Scan for the cell matching the given text and deliver its [X, Y] coordinate at center. 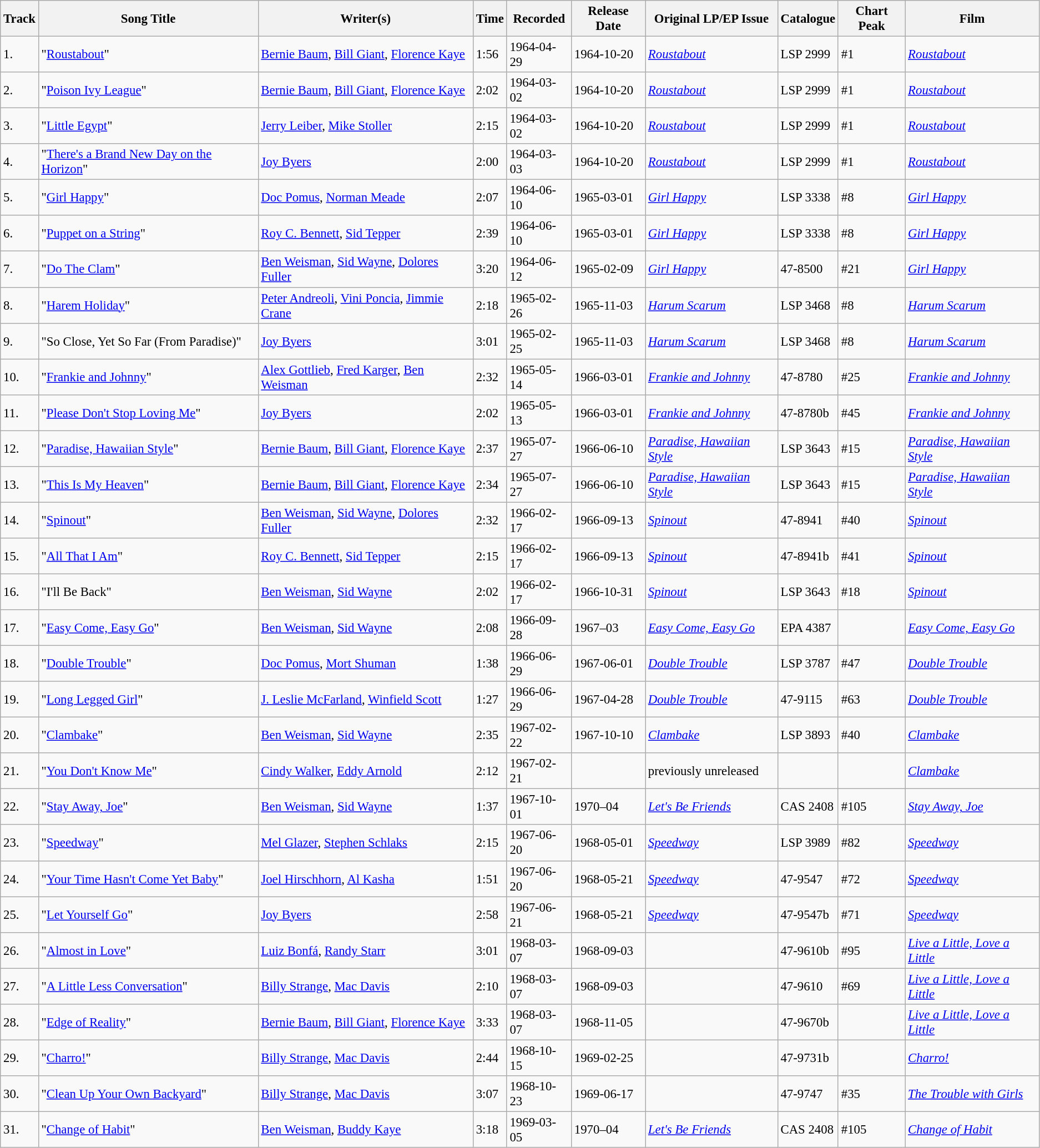
28. [19, 1022]
2:37 [489, 448]
1968-10-15 [539, 1058]
1967-10-01 [539, 807]
"Poison Ivy League" [148, 90]
10. [19, 377]
Alex Gottlieb, Fred Karger, Ben Weisman [365, 377]
1964-03-03 [539, 162]
2:10 [489, 987]
47-8780b [808, 413]
Peter Andreoli, Vini Poncia, Jimmie Crane [365, 305]
1966-10-31 [608, 591]
21. [19, 771]
2:07 [489, 198]
"You Don't Know Me" [148, 771]
previously unreleased [711, 771]
Recorded [539, 19]
18. [19, 664]
"Harem Holiday" [148, 305]
LSP 3989 [808, 843]
#41 [871, 556]
47-8500 [808, 270]
Chart Peak [871, 19]
"Change of Habit" [148, 1130]
"I'll Be Back" [148, 591]
"Roustabout" [148, 54]
LSP 3893 [808, 736]
Joel Hirschhorn, Al Kasha [365, 879]
1965-02-09 [608, 270]
Film [972, 19]
1965-05-14 [539, 377]
47-9747 [808, 1094]
"Girl Happy" [148, 198]
J. Leslie McFarland, Winfield Scott [365, 699]
2:58 [489, 914]
3:07 [489, 1094]
Change of Habit [972, 1130]
EPA 4387 [808, 628]
Doc Pomus, Norman Meade [365, 198]
47-9610 [808, 987]
2:35 [489, 736]
#21 [871, 270]
2:00 [489, 162]
Charro! [972, 1058]
3:20 [489, 270]
LSP 3787 [808, 664]
"Edge of Reality" [148, 1022]
"Easy Come, Easy Go" [148, 628]
25. [19, 914]
Luiz Bonfá, Randy Starr [365, 950]
Track [19, 19]
"Please Don't Stop Loving Me" [148, 413]
2:34 [489, 485]
1968-10-23 [539, 1094]
#18 [871, 591]
47-8941b [808, 556]
#45 [871, 413]
Writer(s) [365, 19]
1:56 [489, 54]
1964-06-12 [539, 270]
1964-04-29 [539, 54]
"Almost in Love" [148, 950]
"Stay Away, Joe" [148, 807]
Song Title [148, 19]
Cindy Walker, Eddy Arnold [365, 771]
16. [19, 591]
1:51 [489, 879]
"Paradise, Hawaiian Style" [148, 448]
2:44 [489, 1058]
47-9670b [808, 1022]
2:39 [489, 233]
47-8941 [808, 520]
2. [19, 90]
"There's a Brand New Day on the Horizon" [148, 162]
1:38 [489, 664]
"Little Egypt" [148, 127]
Original LP/EP Issue [711, 19]
Doc Pomus, Mort Shuman [365, 664]
Stay Away, Joe [972, 807]
Ben Weisman, Buddy Kaye [365, 1130]
47-9115 [808, 699]
"Spinout" [148, 520]
26. [19, 950]
11. [19, 413]
Release Date [608, 19]
47-9547 [808, 879]
"Puppet on a String" [148, 233]
19. [19, 699]
1:27 [489, 699]
1965-05-13 [539, 413]
20. [19, 736]
"Let Yourself Go" [148, 914]
47-9547b [808, 914]
1. [19, 54]
30. [19, 1094]
"So Close, Yet So Far (From Paradise)" [148, 341]
4. [19, 162]
"All That I Am" [148, 556]
22. [19, 807]
#25 [871, 377]
#35 [871, 1094]
#69 [871, 987]
24. [19, 879]
31. [19, 1130]
3. [19, 127]
6. [19, 233]
#95 [871, 950]
13. [19, 485]
"Clambake" [148, 736]
7. [19, 270]
1966-09-28 [539, 628]
15. [19, 556]
Catalogue [808, 19]
"Your Time Hasn't Come Yet Baby" [148, 879]
"Do The Clam" [148, 270]
2:08 [489, 628]
47-9731b [808, 1058]
1965-02-25 [539, 341]
29. [19, 1058]
"Speedway" [148, 843]
1967-10-10 [608, 736]
#72 [871, 879]
#63 [871, 699]
1965-02-26 [539, 305]
47-8780 [808, 377]
2:12 [489, 771]
14. [19, 520]
#71 [871, 914]
27. [19, 987]
"Long Legged Girl" [148, 699]
1967-06-21 [539, 914]
"Frankie and Johnny" [148, 377]
17. [19, 628]
12. [19, 448]
"Clean Up Your Own Backyard" [148, 1094]
1968-05-01 [608, 843]
1:37 [489, 807]
1969-06-17 [608, 1094]
1969-02-25 [608, 1058]
"A Little Less Conversation" [148, 987]
3:18 [489, 1130]
"Double Trouble" [148, 664]
#47 [871, 664]
9. [19, 341]
"This Is My Heaven" [148, 485]
3:33 [489, 1022]
1967-06-01 [608, 664]
1967–03 [608, 628]
5. [19, 198]
Time [489, 19]
2:18 [489, 305]
1967-04-28 [608, 699]
Mel Glazer, Stephen Schlaks [365, 843]
1969-03-05 [539, 1130]
8. [19, 305]
#82 [871, 843]
1967-02-21 [539, 771]
23. [19, 843]
Jerry Leiber, Mike Stoller [365, 127]
1968-11-05 [608, 1022]
The Trouble with Girls [972, 1094]
1967-02-22 [539, 736]
47-9610b [808, 950]
"Charro!" [148, 1058]
